Output the [x, y] coordinate of the center of the cell containing the given text.  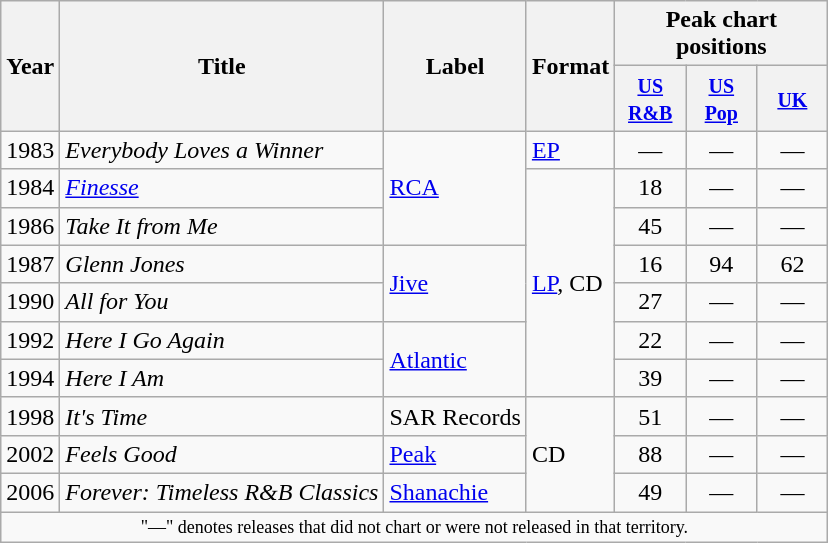
2002 [30, 454]
Take It from Me [222, 226]
Peak chart positions [722, 34]
UK [792, 98]
45 [650, 226]
Format [570, 66]
Everybody Loves a Winner [222, 150]
1998 [30, 416]
Here I Am [222, 378]
Feels Good [222, 454]
16 [650, 264]
Title [222, 66]
Forever: Timeless R&B Classics [222, 492]
Glenn Jones [222, 264]
Label [455, 66]
1990 [30, 302]
39 [650, 378]
SAR Records [455, 416]
49 [650, 492]
US R&B [650, 98]
1986 [30, 226]
RCA [455, 188]
94 [722, 264]
Here I Go Again [222, 340]
Year [30, 66]
1987 [30, 264]
Atlantic [455, 359]
EP [570, 150]
All for You [222, 302]
1992 [30, 340]
Shanachie [455, 492]
1983 [30, 150]
Jive [455, 283]
27 [650, 302]
US Pop [722, 98]
Finesse [222, 188]
18 [650, 188]
Peak [455, 454]
22 [650, 340]
1984 [30, 188]
It's Time [222, 416]
LP, CD [570, 283]
62 [792, 264]
88 [650, 454]
CD [570, 454]
2006 [30, 492]
1994 [30, 378]
"—" denotes releases that did not chart or were not released in that territory. [414, 528]
51 [650, 416]
